Extract the [x, y] coordinate from the center of the cell holding the provided text.  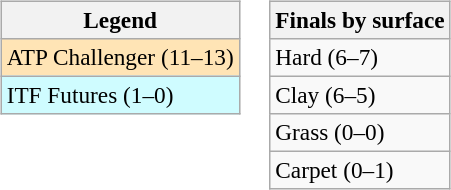
ITF Futures (1–0) [120, 95]
Hard (6–7) [360, 57]
Carpet (0–1) [360, 171]
Legend [120, 20]
Grass (0–0) [360, 133]
Clay (6–5) [360, 95]
Finals by surface [360, 20]
ATP Challenger (11–13) [120, 57]
